For the text-containing cell, return its midpoint in (X, Y) coordinate format. 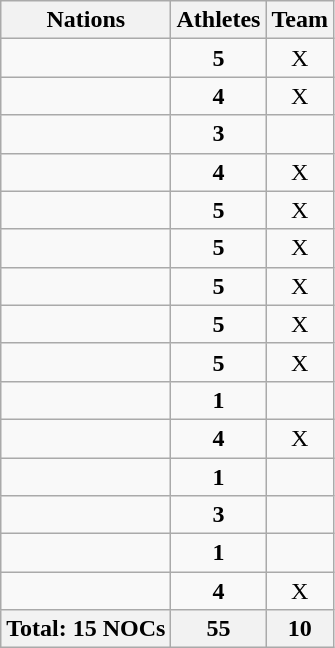
Nations (86, 20)
Total: 15 NOCs (86, 629)
55 (218, 629)
10 (300, 629)
Team (300, 20)
Athletes (218, 20)
